Output the (x, y) coordinate of the center of the cell containing the given text.  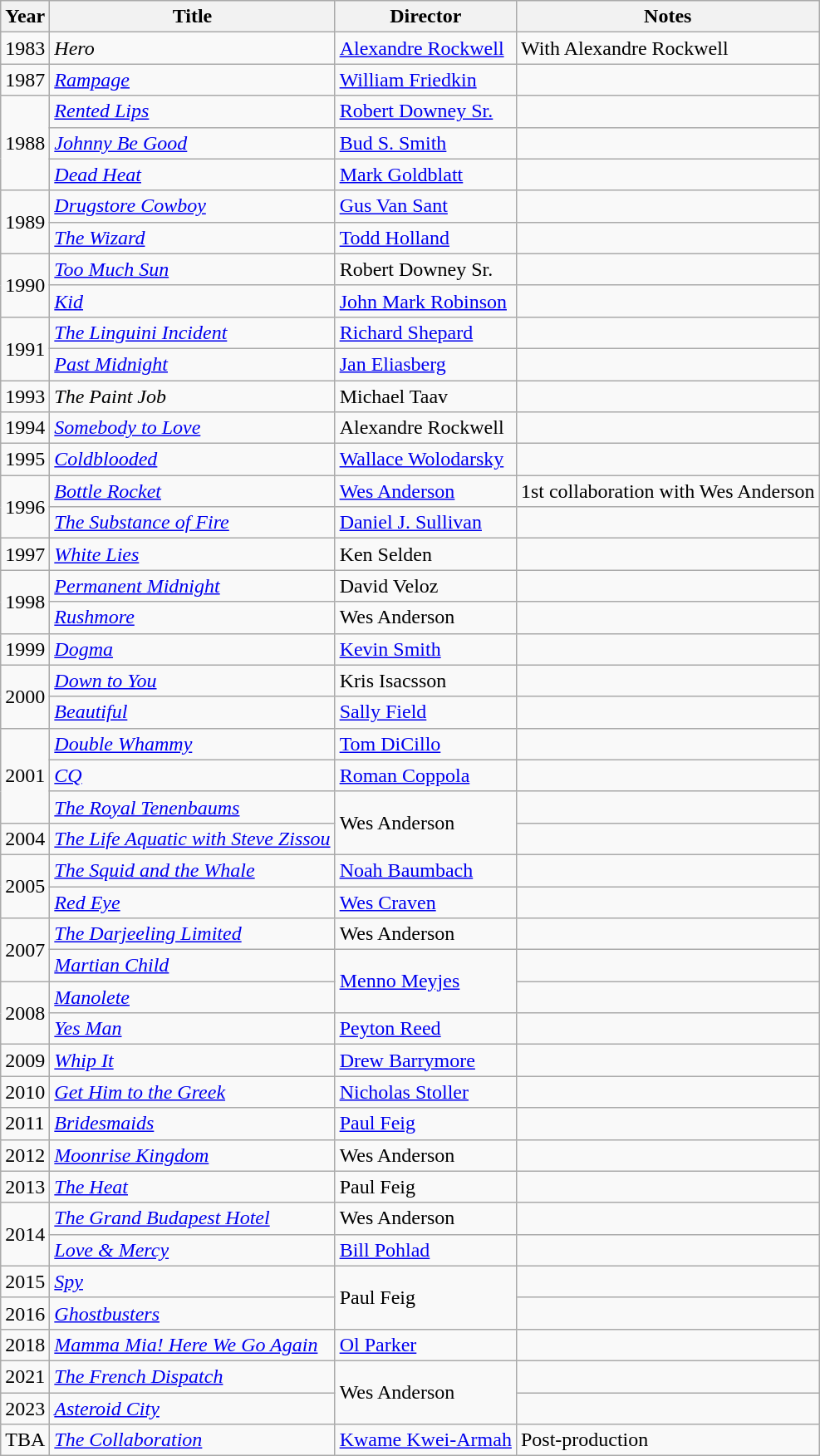
2011 (25, 1124)
2016 (25, 1313)
Bottle Rocket (193, 491)
The Life Aquatic with Steve Zissou (193, 839)
1993 (25, 396)
2015 (25, 1281)
Dogma (193, 649)
John Mark Robinson (425, 301)
Richard Shepard (425, 332)
Asteroid City (193, 1409)
Love & Mercy (193, 1250)
CQ (193, 775)
Too Much Sun (193, 269)
Kid (193, 301)
1994 (25, 428)
David Veloz (425, 586)
2007 (25, 950)
2004 (25, 839)
The Collaboration (193, 1440)
Drew Barrymore (425, 1060)
1995 (25, 460)
Kwame Kwei-Armah (425, 1440)
Manolete (193, 997)
Todd Holland (425, 238)
2023 (25, 1409)
Permanent Midnight (193, 586)
Rampage (193, 80)
The Linguini Incident (193, 332)
Ol Parker (425, 1345)
Wes Craven (425, 902)
The Wizard (193, 238)
William Friedkin (425, 80)
Title (193, 17)
2008 (25, 1013)
Jan Eliasberg (425, 364)
The Paint Job (193, 396)
Michael Taav (425, 396)
Spy (193, 1281)
1988 (25, 143)
White Lies (193, 554)
1996 (25, 507)
The Squid and the Whale (193, 870)
Sally Field (425, 712)
1999 (25, 649)
Beautiful (193, 712)
Past Midnight (193, 364)
Double Whammy (193, 744)
The Heat (193, 1187)
Martian Child (193, 966)
Bill Pohlad (425, 1250)
Daniel J. Sullivan (425, 523)
Yes Man (193, 1029)
1998 (25, 602)
Noah Baumbach (425, 870)
Get Him to the Greek (193, 1092)
Ghostbusters (193, 1313)
2018 (25, 1345)
The Royal Tenenbaums (193, 807)
Kevin Smith (425, 649)
1987 (25, 80)
Rushmore (193, 617)
Red Eye (193, 902)
Post-production (668, 1440)
The Grand Budapest Hotel (193, 1218)
1989 (25, 222)
Johnny Be Good (193, 143)
Whip It (193, 1060)
Peyton Reed (425, 1029)
Somebody to Love (193, 428)
Gus Van Sant (425, 206)
1st collaboration with Wes Anderson (668, 491)
Year (25, 17)
Down to You (193, 681)
The French Dispatch (193, 1376)
Mamma Mia! Here We Go Again (193, 1345)
With Alexandre Rockwell (668, 48)
2013 (25, 1187)
Tom DiCillo (425, 744)
Director (425, 17)
2014 (25, 1234)
Kris Isacsson (425, 681)
Dead Heat (193, 175)
Moonrise Kingdom (193, 1155)
TBA (25, 1440)
Wallace Wolodarsky (425, 460)
Menno Meyjes (425, 981)
2021 (25, 1376)
Notes (668, 17)
2009 (25, 1060)
The Darjeeling Limited (193, 934)
Bud S. Smith (425, 143)
1997 (25, 554)
Bridesmaids (193, 1124)
2001 (25, 775)
Coldblooded (193, 460)
1990 (25, 285)
1991 (25, 348)
Roman Coppola (425, 775)
2012 (25, 1155)
The Substance of Fire (193, 523)
2000 (25, 696)
2010 (25, 1092)
Mark Goldblatt (425, 175)
Hero (193, 48)
1983 (25, 48)
Drugstore Cowboy (193, 206)
Nicholas Stoller (425, 1092)
2005 (25, 886)
Rented Lips (193, 111)
Ken Selden (425, 554)
